Pinpoint the cell where the given text exists, returning its [x, y] midpoint coordinate. 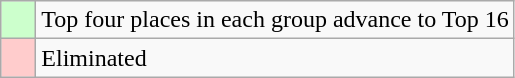
Top four places in each group advance to Top 16 [275, 20]
Eliminated [275, 58]
